Return [X, Y] of the center of cell containing provided text 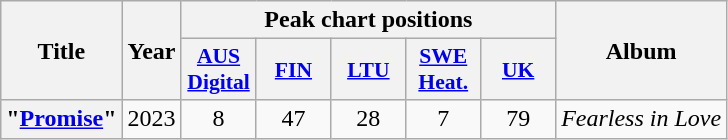
Fearless in Love [642, 119]
FIN [294, 70]
Year [152, 50]
SWEHeat. [444, 70]
"Promise" [62, 119]
28 [368, 119]
Album [642, 50]
7 [444, 119]
79 [518, 119]
LTU [368, 70]
UK [518, 70]
AUSDigital [218, 70]
2023 [152, 119]
8 [218, 119]
Peak chart positions [368, 20]
47 [294, 119]
Title [62, 50]
